Return the [X, Y] coordinate for the center point of the cell that contains the specified text.  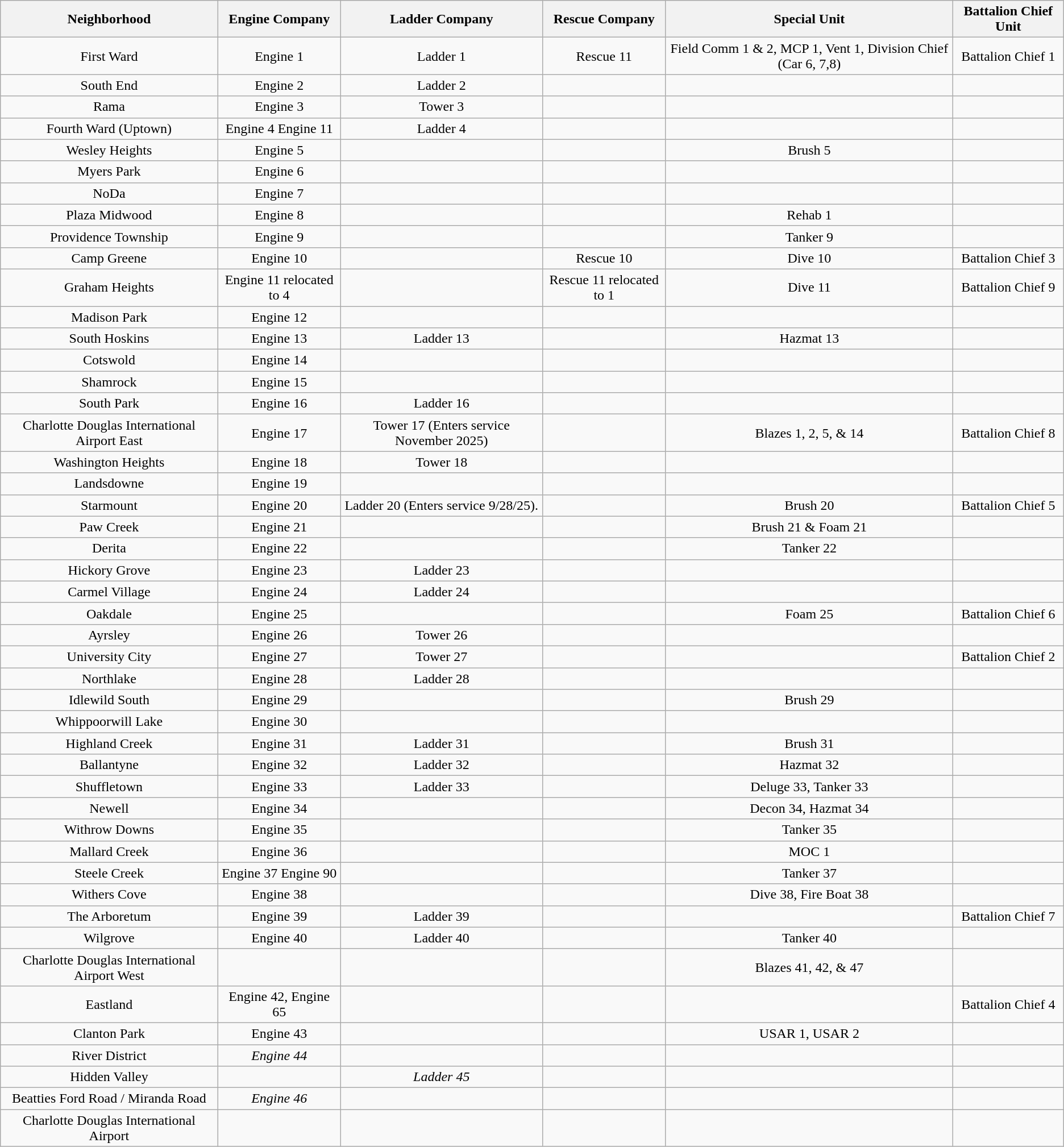
Brush 20 [809, 505]
Whippoorwill Lake [109, 722]
Engine 14 [279, 360]
Ballantyne [109, 765]
Engine 25 [279, 613]
Newell [109, 808]
Engine 38 [279, 895]
Withers Cove [109, 895]
Blazes 1, 2, 5, & 14 [809, 433]
Wilgrove [109, 938]
Ladder 4 [441, 128]
Myers Park [109, 172]
Ladder Company [441, 19]
Idlewild South [109, 700]
Dive 10 [809, 258]
Engine 10 [279, 258]
Providence Township [109, 236]
Ladder 2 [441, 85]
Tower 18 [441, 462]
Battalion Chief 9 [1008, 288]
Engine 20 [279, 505]
Engine 11 relocated to 4 [279, 288]
Ladder 28 [441, 678]
Engine 17 [279, 433]
Brush 31 [809, 743]
Ladder 39 [441, 916]
Engine 2 [279, 85]
South Park [109, 404]
Engine 35 [279, 830]
Brush 21 & Foam 21 [809, 527]
Hickory Grove [109, 570]
Battalion Chief 6 [1008, 613]
Engine 22 [279, 548]
Rehab 1 [809, 215]
Wesley Heights [109, 150]
Engine 23 [279, 570]
Battalion Chief 5 [1008, 505]
Plaza Midwood [109, 215]
Cotswold [109, 360]
Northlake [109, 678]
Ladder 40 [441, 938]
USAR 1, USAR 2 [809, 1033]
Fourth Ward (Uptown) [109, 128]
Beatties Ford Road / Miranda Road [109, 1099]
Engine 9 [279, 236]
Dive 11 [809, 288]
Ladder 33 [441, 787]
Battalion Chief 8 [1008, 433]
Engine 7 [279, 193]
Rescue 11 [604, 56]
Ladder 31 [441, 743]
Tower 27 [441, 656]
Tanker 35 [809, 830]
Ladder 23 [441, 570]
Steele Creek [109, 873]
Engine 36 [279, 851]
Oakdale [109, 613]
Tower 26 [441, 635]
Engine 18 [279, 462]
Charlotte Douglas International Airport [109, 1128]
Engine 42, Engine 65 [279, 1004]
Engine 37 Engine 90 [279, 873]
Engine 40 [279, 938]
Dive 38, Fire Boat 38 [809, 895]
Hazmat 32 [809, 765]
Ayrsley [109, 635]
Ladder 16 [441, 404]
Withrow Downs [109, 830]
Engine 28 [279, 678]
Engine 24 [279, 592]
Engine 27 [279, 656]
Battalion Chief 1 [1008, 56]
Brush 29 [809, 700]
River District [109, 1055]
Neighborhood [109, 19]
Engine 1 [279, 56]
Engine 29 [279, 700]
Ladder 20 (Enters service 9/28/25). [441, 505]
Decon 34, Hazmat 34 [809, 808]
Engine 12 [279, 317]
Tower 3 [441, 107]
Special Unit [809, 19]
Rescue Company [604, 19]
Engine 5 [279, 150]
Derita [109, 548]
MOC 1 [809, 851]
Engine 43 [279, 1033]
Engine 15 [279, 382]
Engine 34 [279, 808]
Paw Creek [109, 527]
Battalion Chief 7 [1008, 916]
Rama [109, 107]
Landsdowne [109, 484]
Engine Company [279, 19]
Engine 26 [279, 635]
Engine 44 [279, 1055]
Washington Heights [109, 462]
Mallard Creek [109, 851]
Tanker 9 [809, 236]
Engine 13 [279, 339]
Engine 8 [279, 215]
Engine 33 [279, 787]
The Arboretum [109, 916]
Ladder 45 [441, 1077]
Engine 3 [279, 107]
Eastland [109, 1004]
Ladder 13 [441, 339]
Engine 16 [279, 404]
South Hoskins [109, 339]
Engine 31 [279, 743]
Tanker 22 [809, 548]
Carmel Village [109, 592]
Engine 39 [279, 916]
Blazes 41, 42, & 47 [809, 967]
Madison Park [109, 317]
Tanker 40 [809, 938]
Engine 30 [279, 722]
Shuffletown [109, 787]
Engine 6 [279, 172]
Charlotte Douglas International Airport West [109, 967]
South End [109, 85]
Tower 17 (Enters service November 2025) [441, 433]
Rescue 10 [604, 258]
Hidden Valley [109, 1077]
Starmount [109, 505]
Engine 21 [279, 527]
Brush 5 [809, 150]
Ladder 24 [441, 592]
Clanton Park [109, 1033]
First Ward [109, 56]
Camp Greene [109, 258]
Deluge 33, Tanker 33 [809, 787]
Charlotte Douglas International Airport East [109, 433]
Rescue 11 relocated to 1 [604, 288]
Ladder 1 [441, 56]
Tanker 37 [809, 873]
Battalion Chief 4 [1008, 1004]
Ladder 32 [441, 765]
Battalion Chief 3 [1008, 258]
Shamrock [109, 382]
Engine 46 [279, 1099]
Field Comm 1 & 2, MCP 1, Vent 1, Division Chief (Car 6, 7,8) [809, 56]
Engine 19 [279, 484]
Foam 25 [809, 613]
Hazmat 13 [809, 339]
Graham Heights [109, 288]
Engine 32 [279, 765]
Engine 4 Engine 11 [279, 128]
NoDa [109, 193]
Battalion Chief Unit [1008, 19]
Highland Creek [109, 743]
Battalion Chief 2 [1008, 656]
University City [109, 656]
